Detect which cell encompasses the target text, then output its (x, y) center coordinate. 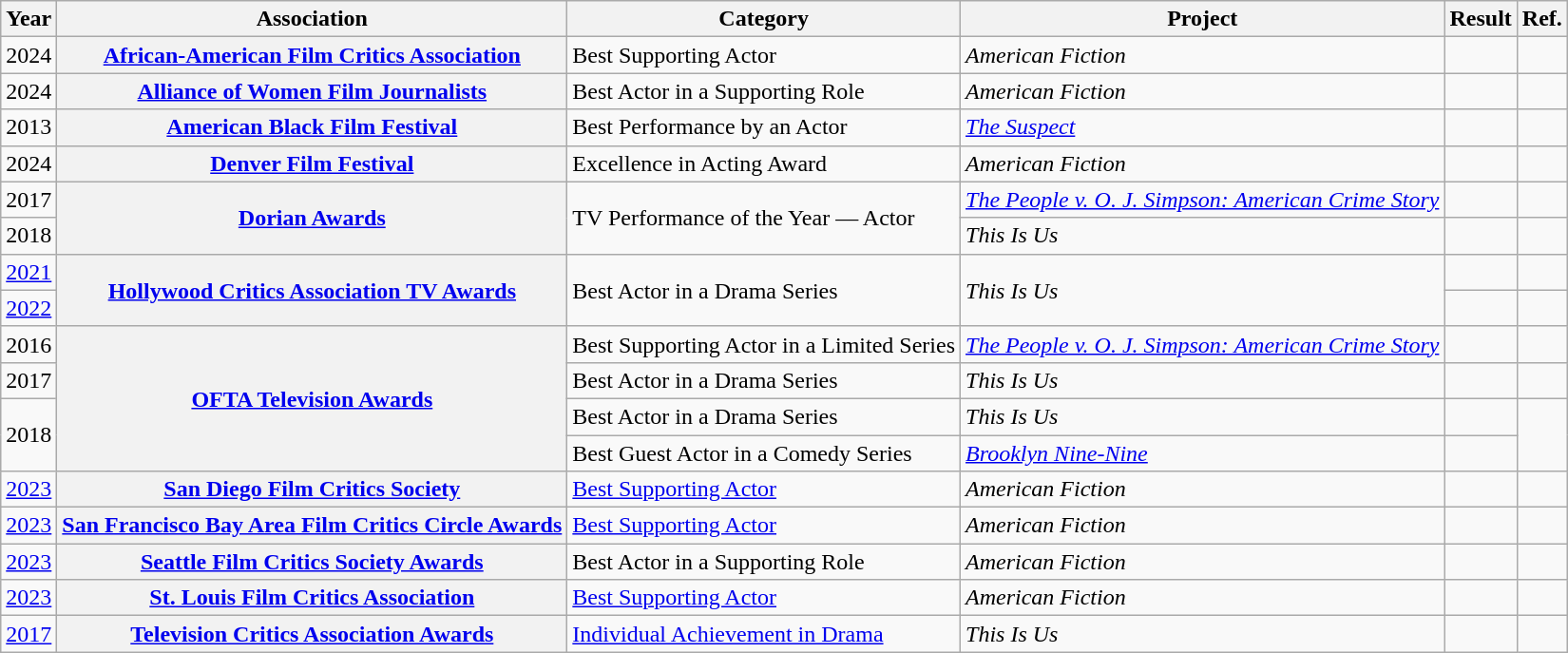
OFTA Television Awards (312, 398)
Individual Achievement in Drama (764, 634)
African-American Film Critics Association (312, 55)
2021 (29, 272)
St. Louis Film Critics Association (312, 598)
Excellence in Acting Award (764, 163)
Best Guest Actor in a Comedy Series (764, 453)
Association (312, 19)
2013 (29, 127)
Ref. (1541, 19)
The Suspect (1203, 127)
San Francisco Bay Area Film Critics Circle Awards (312, 526)
Hollywood Critics Association TV Awards (312, 290)
2022 (29, 308)
Dorian Awards (312, 218)
American Black Film Festival (312, 127)
Alliance of Women Film Journalists (312, 91)
Best Performance by an Actor (764, 127)
2016 (29, 344)
San Diego Film Critics Society (312, 490)
Denver Film Festival (312, 163)
Year (29, 19)
Result (1481, 19)
Television Critics Association Awards (312, 634)
Category (764, 19)
TV Performance of the Year — Actor (764, 218)
Seattle Film Critics Society Awards (312, 562)
Best Supporting Actor in a Limited Series (764, 344)
Project (1203, 19)
Brooklyn Nine-Nine (1203, 453)
